Output the [x, y] coordinate of the center of the cell containing the given text.  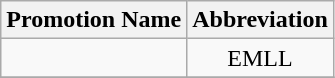
Promotion Name [94, 20]
EMLL [260, 58]
Abbreviation [260, 20]
